Return [X, Y] of the center of cell containing provided text 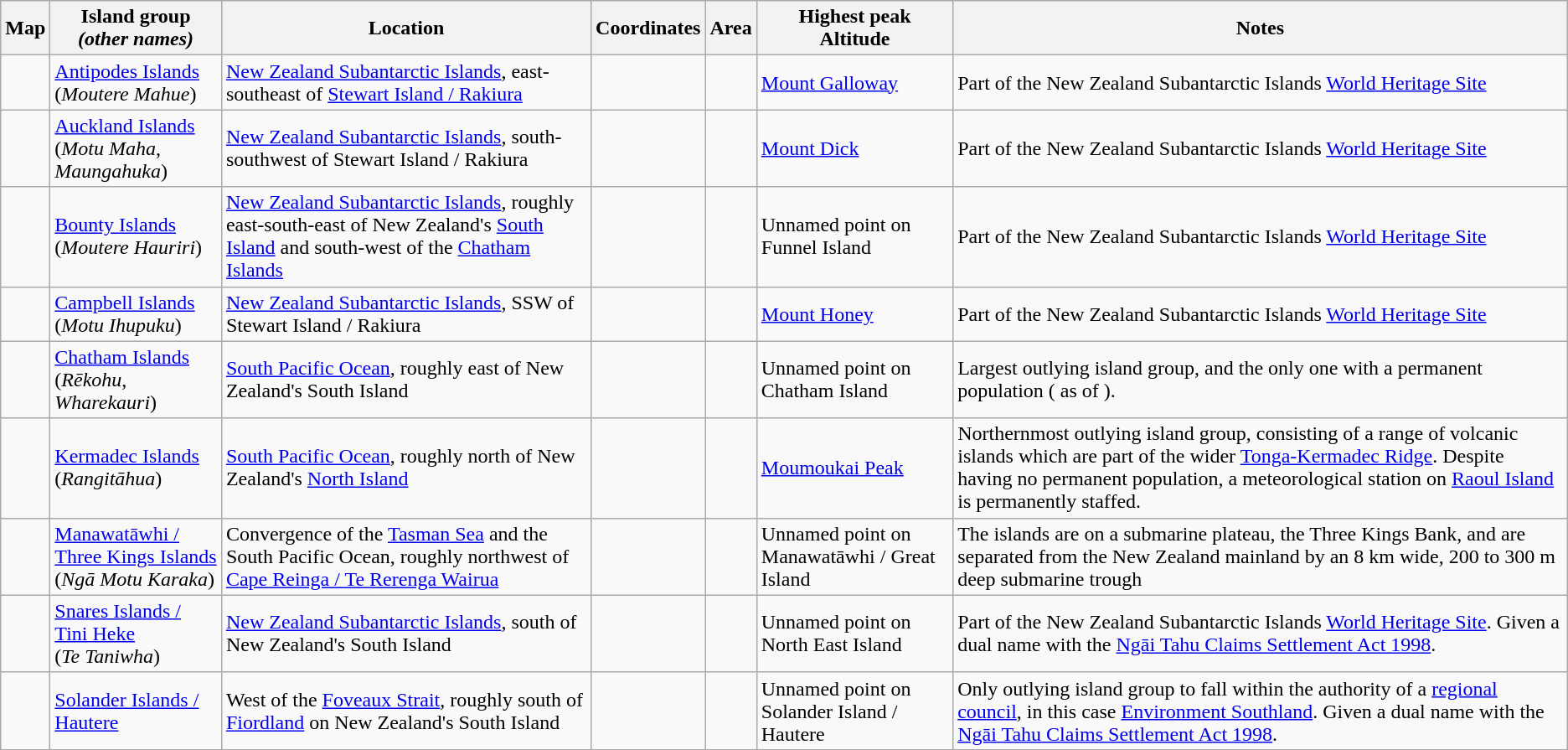
Campbell Islands(Motu Ihupuku) [136, 313]
Highest peakAltitude [854, 28]
Unnamed point on North East Island [854, 634]
West of the Foveaux Strait, roughly south of Fiordland on New Zealand's South Island [405, 711]
Unnamed point on Solander Island / Hautere [854, 711]
Auckland Islands(Motu Maha, Maungahuka) [136, 148]
Mount Galloway [854, 82]
Unnamed point on Manawatāwhi / Great Island [854, 556]
Antipodes Islands(Moutere Mahue) [136, 82]
New Zealand Subantarctic Islands, roughly east-south-east of New Zealand's South Island and south-west of the Chatham Islands [405, 236]
Part of the New Zealand Subantarctic Islands World Heritage Site. Given a dual name with the Ngāi Tahu Claims Settlement Act 1998. [1261, 634]
Solander Islands / Hautere [136, 711]
Snares Islands / Tini Heke(Te Taniwha) [136, 634]
Mount Honey [854, 313]
Largest outlying island group, and the only one with a permanent population ( as of ). [1261, 380]
Manawatāwhi / Three Kings Islands(Ngā Motu Karaka) [136, 556]
Unnamed point on Chatham Island [854, 380]
Area [730, 28]
Convergence of the Tasman Sea and the South Pacific Ocean, roughly northwest of Cape Reinga / Te Rerenga Wairua [405, 556]
Unnamed point on Funnel Island [854, 236]
Notes [1261, 28]
New Zealand Subantarctic Islands, south of New Zealand's South Island [405, 634]
Map [25, 28]
Chatham Islands(Rēkohu, Wharekauri) [136, 380]
South Pacific Ocean, roughly north of New Zealand's North Island [405, 468]
Coordinates [648, 28]
Kermadec Islands(Rangitāhua) [136, 468]
Mount Dick [854, 148]
Bounty Islands(Moutere Hauriri) [136, 236]
Island group(other names) [136, 28]
South Pacific Ocean, roughly east of New Zealand's South Island [405, 380]
New Zealand Subantarctic Islands, east-southeast of Stewart Island / Rakiura [405, 82]
New Zealand Subantarctic Islands, south-southwest of Stewart Island / Rakiura [405, 148]
New Zealand Subantarctic Islands, SSW of Stewart Island / Rakiura [405, 313]
Moumoukai Peak [854, 468]
Location [405, 28]
